From the cell containing the given text, extract its center point as [X, Y] coordinate. 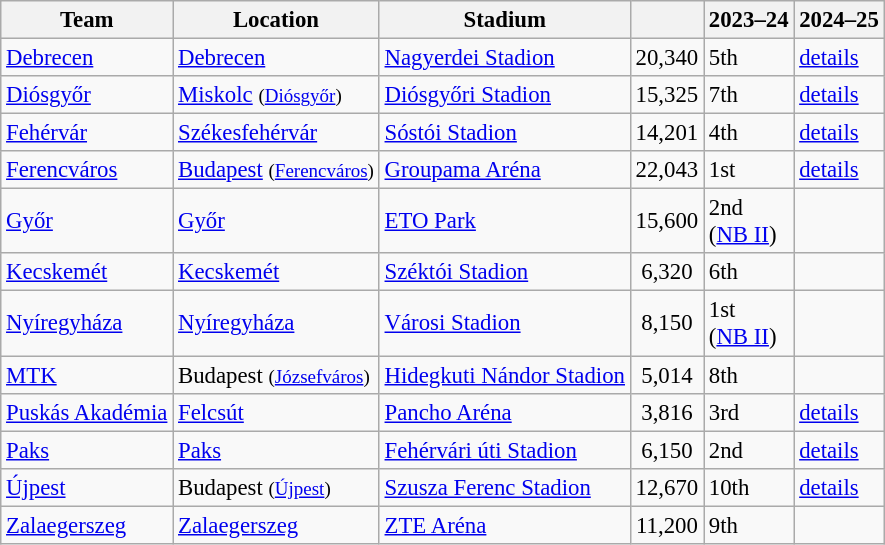
Stadium [504, 20]
3,816 [666, 412]
6,320 [666, 273]
15,600 [666, 222]
Nagyerdei Stadion [504, 58]
Diósgyőri Stadion [504, 95]
Team [87, 20]
9th [749, 525]
2023–24 [749, 20]
Újpest [87, 487]
Szusza Ferenc Stadion [504, 487]
4th [749, 133]
8th [749, 375]
Puskás Akadémia [87, 412]
14,201 [666, 133]
7th [749, 95]
20,340 [666, 58]
Felcsút [276, 412]
1st(NB II) [749, 324]
2nd [749, 450]
15,325 [666, 95]
ZTE Aréna [504, 525]
2024–25 [839, 20]
Diósgyőr [87, 95]
Székesfehérvár [276, 133]
3rd [749, 412]
5th [749, 58]
MTK [87, 375]
Miskolc (Diósgyőr) [276, 95]
ETO Park [504, 222]
6,150 [666, 450]
Groupama Aréna [504, 170]
Budapest (Ferencváros) [276, 170]
Budapest (Újpest) [276, 487]
10th [749, 487]
6th [749, 273]
Sóstói Stadion [504, 133]
Fehérvár [87, 133]
Fehérvári úti Stadion [504, 450]
5,014 [666, 375]
Pancho Aréna [504, 412]
22,043 [666, 170]
Ferencváros [87, 170]
2nd(NB II) [749, 222]
Location [276, 20]
Hidegkuti Nándor Stadion [504, 375]
8,150 [666, 324]
11,200 [666, 525]
Széktói Stadion [504, 273]
12,670 [666, 487]
Budapest (Józsefváros) [276, 375]
Városi Stadion [504, 324]
1st [749, 170]
